Extract the [x, y] coordinate from the center of the cell holding the provided text.  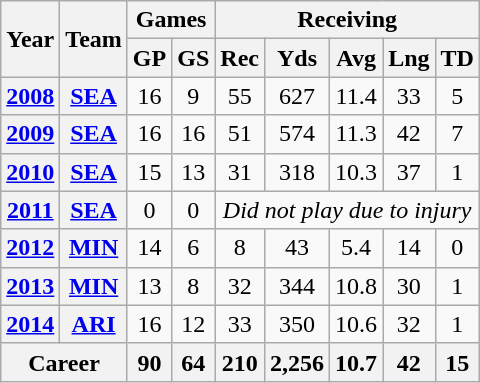
11.3 [356, 134]
10.8 [356, 286]
Lng [409, 58]
2011 [30, 210]
90 [149, 362]
10.6 [356, 324]
2010 [30, 172]
Yds [298, 58]
318 [298, 172]
64 [194, 362]
31 [240, 172]
37 [409, 172]
210 [240, 362]
43 [298, 248]
Career [64, 362]
GS [194, 58]
51 [240, 134]
TD [457, 58]
Games [170, 20]
10.3 [356, 172]
11.4 [356, 96]
5 [457, 96]
2013 [30, 286]
5.4 [356, 248]
6 [194, 248]
Did not play due to injury [348, 210]
Year [30, 39]
10.7 [356, 362]
2012 [30, 248]
574 [298, 134]
2,256 [298, 362]
30 [409, 286]
344 [298, 286]
2008 [30, 96]
2014 [30, 324]
Team [94, 39]
9 [194, 96]
12 [194, 324]
55 [240, 96]
7 [457, 134]
Receiving [348, 20]
Rec [240, 58]
GP [149, 58]
350 [298, 324]
2009 [30, 134]
ARI [94, 324]
Avg [356, 58]
627 [298, 96]
